Return [x, y] of the center of cell containing provided text 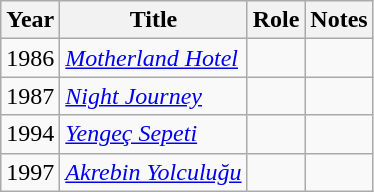
1997 [30, 172]
Motherland Hotel [154, 58]
1987 [30, 96]
Yengeç Sepeti [154, 134]
Year [30, 20]
1986 [30, 58]
Night Journey [154, 96]
1994 [30, 134]
Akrebin Yolculuğu [154, 172]
Title [154, 20]
Role [276, 20]
Notes [339, 20]
